Extract the (X, Y) coordinate from the center of the cell holding the provided text.  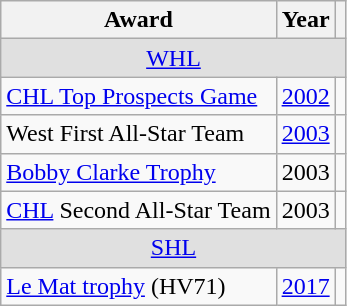
Award (138, 20)
2017 (306, 286)
WHL (174, 58)
CHL Second All-Star Team (138, 210)
CHL Top Prospects Game (138, 96)
Bobby Clarke Trophy (138, 172)
2002 (306, 96)
Le Mat trophy (HV71) (138, 286)
West First All-Star Team (138, 134)
SHL (174, 248)
Year (306, 20)
